Find where the given text appears and provide that cell's center as (X, Y) coordinate. 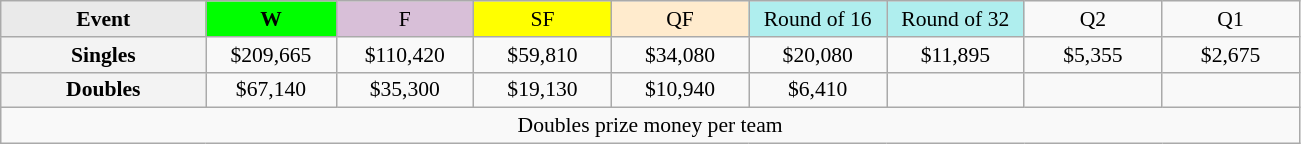
$67,140 (271, 90)
$34,080 (680, 55)
$110,420 (405, 55)
$5,355 (1093, 55)
$20,080 (818, 55)
Round of 32 (955, 19)
$35,300 (405, 90)
$209,665 (271, 55)
Singles (104, 55)
QF (680, 19)
W (271, 19)
$59,810 (543, 55)
$2,675 (1231, 55)
SF (543, 19)
$6,410 (818, 90)
$11,895 (955, 55)
Round of 16 (818, 19)
Doubles (104, 90)
F (405, 19)
Doubles prize money per team (650, 126)
Q2 (1093, 19)
$19,130 (543, 90)
Q1 (1231, 19)
Event (104, 19)
$10,940 (680, 90)
